From the cell containing the given text, extract its center point as [x, y] coordinate. 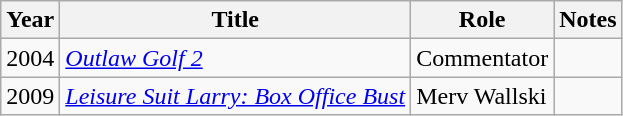
Year [30, 20]
Commentator [482, 58]
Outlaw Golf 2 [236, 58]
2009 [30, 96]
Title [236, 20]
Role [482, 20]
Leisure Suit Larry: Box Office Bust [236, 96]
Merv Wallski [482, 96]
Notes [588, 20]
2004 [30, 58]
